Capture the cell that displays the provided text and extract its [x, y] central coordinate. 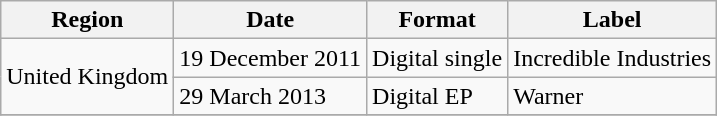
Label [612, 20]
Date [270, 20]
Digital single [438, 58]
Digital EP [438, 96]
United Kingdom [88, 77]
Incredible Industries [612, 58]
Region [88, 20]
Warner [612, 96]
19 December 2011 [270, 58]
29 March 2013 [270, 96]
Format [438, 20]
